Determine the (X, Y) coordinate at the center of the cell enclosing the given text.  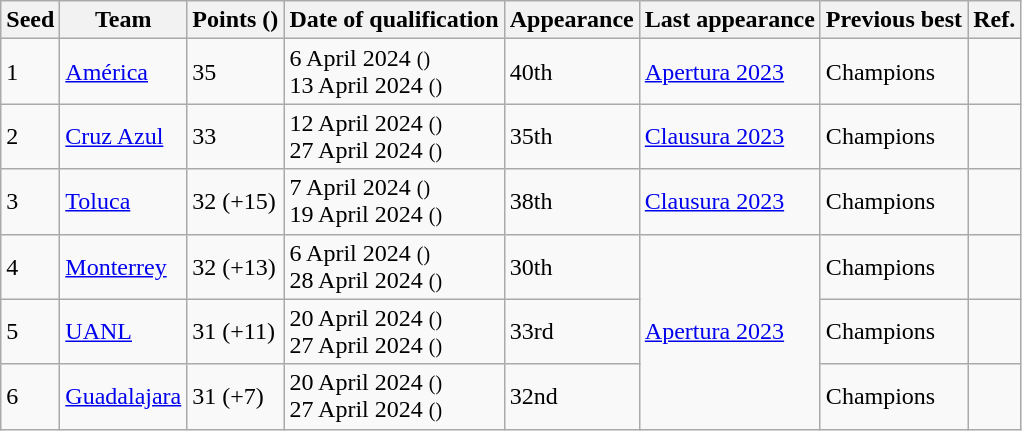
Last appearance (730, 20)
Monterrey (124, 266)
1 (30, 72)
33rd (572, 332)
5 (30, 332)
6 April 2024 ()28 April 2024 () (394, 266)
Previous best (894, 20)
35 (236, 72)
32nd (572, 396)
32 (+13) (236, 266)
32 (+15) (236, 202)
12 April 2024 ()27 April 2024 () (394, 136)
30th (572, 266)
Team (124, 20)
2 (30, 136)
Points () (236, 20)
31 (+7) (236, 396)
Date of qualification (394, 20)
38th (572, 202)
7 April 2024 ()19 April 2024 () (394, 202)
América (124, 72)
Seed (30, 20)
6 April 2024 ()13 April 2024 () (394, 72)
35th (572, 136)
31 (+11) (236, 332)
UANL (124, 332)
Toluca (124, 202)
4 (30, 266)
40th (572, 72)
3 (30, 202)
Cruz Azul (124, 136)
Appearance (572, 20)
Guadalajara (124, 396)
6 (30, 396)
33 (236, 136)
Ref. (994, 20)
